Determine the [X, Y] coordinate at the center of the cell enclosing the given text.  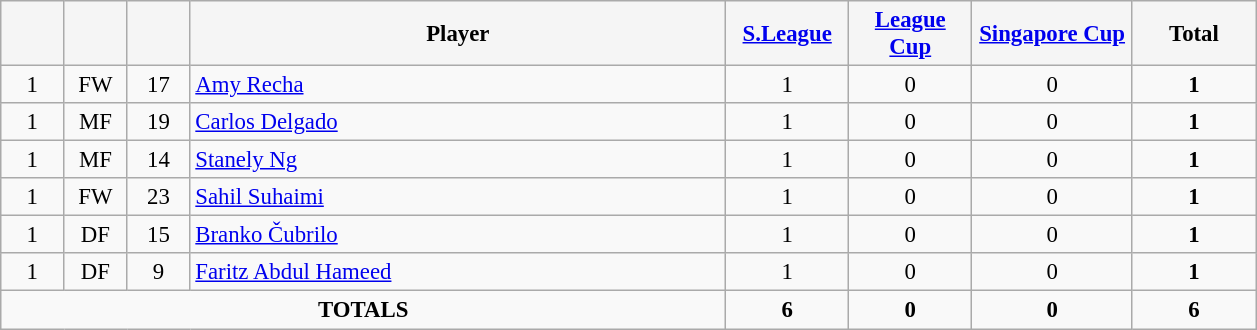
23 [158, 197]
Faritz Abdul Hameed [458, 273]
Sahil Suhaimi [458, 197]
9 [158, 273]
Total [1194, 34]
17 [158, 85]
Stanely Ng [458, 160]
Carlos Delgado [458, 122]
Amy Recha [458, 85]
Branko Čubrilo [458, 235]
19 [158, 122]
15 [158, 235]
S.League [788, 34]
TOTALS [364, 310]
Player [458, 34]
League Cup [910, 34]
Singapore Cup [1052, 34]
14 [158, 160]
